Capture the cell that displays the provided text and extract its (X, Y) central coordinate. 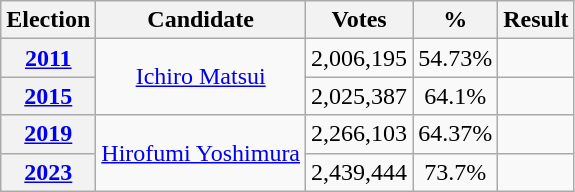
% (456, 20)
64.1% (456, 96)
Ichiro Matsui (201, 77)
2015 (48, 96)
Candidate (201, 20)
Election (48, 20)
64.37% (456, 134)
2,006,195 (360, 58)
54.73% (456, 58)
2023 (48, 172)
2,266,103 (360, 134)
2019 (48, 134)
2011 (48, 58)
2,025,387 (360, 96)
73.7% (456, 172)
Hirofumi Yoshimura (201, 153)
Votes (360, 20)
2,439,444 (360, 172)
Result (536, 20)
